Return the (X, Y) coordinate for the center point of the cell that contains the specified text.  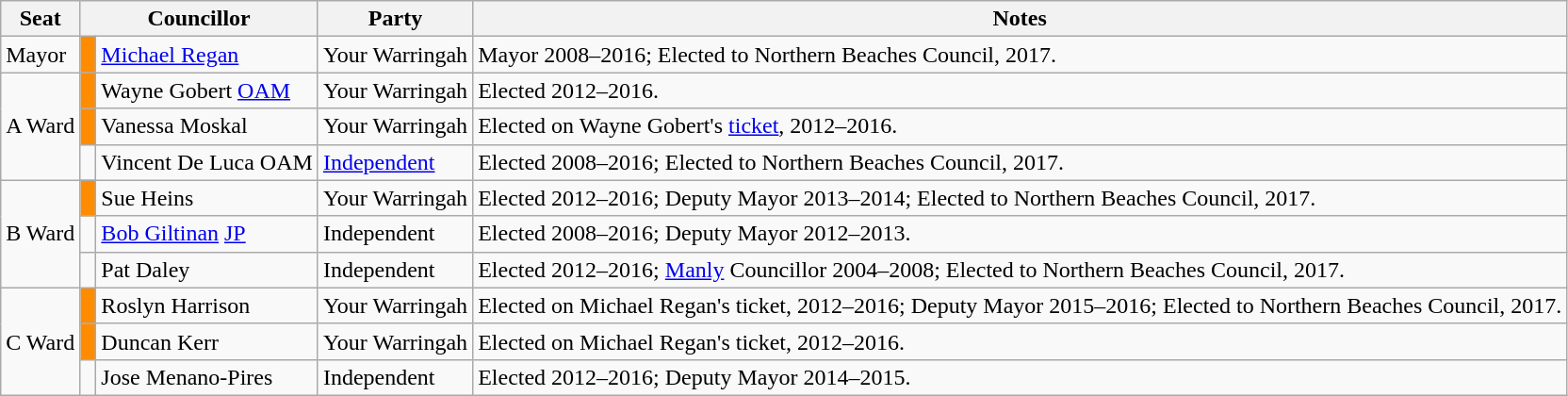
Vincent De Luca OAM (207, 162)
Bob Giltinan JP (207, 234)
Michael Regan (207, 55)
Roslyn Harrison (207, 305)
Seat (41, 19)
Mayor 2008–2016; Elected to Northern Beaches Council, 2017. (1020, 55)
Vanessa Moskal (207, 126)
Elected 2012–2016; Manly Councillor 2004–2008; Elected to Northern Beaches Council, 2017. (1020, 270)
Elected on Wayne Gobert's ticket, 2012–2016. (1020, 126)
Wayne Gobert OAM (207, 91)
Sue Heins (207, 198)
Elected 2008–2016; Deputy Mayor 2012–2013. (1020, 234)
Party (395, 19)
Duncan Kerr (207, 341)
Elected 2012–2016. (1020, 91)
Elected 2008–2016; Elected to Northern Beaches Council, 2017. (1020, 162)
Mayor (41, 55)
A Ward (41, 126)
Elected on Michael Regan's ticket, 2012–2016. (1020, 341)
Pat Daley (207, 270)
B Ward (41, 234)
C Ward (41, 341)
Elected 2012–2016; Deputy Mayor 2013–2014; Elected to Northern Beaches Council, 2017. (1020, 198)
Elected 2012–2016; Deputy Mayor 2014–2015. (1020, 377)
Elected on Michael Regan's ticket, 2012–2016; Deputy Mayor 2015–2016; Elected to Northern Beaches Council, 2017. (1020, 305)
Jose Menano-Pires (207, 377)
Councillor (200, 19)
Notes (1020, 19)
